Capture the cell that displays the provided text and extract its (X, Y) central coordinate. 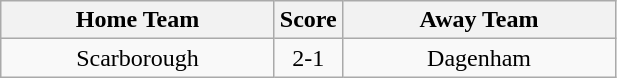
Scarborough (138, 58)
Score (308, 20)
Dagenham (479, 58)
Away Team (479, 20)
Home Team (138, 20)
2-1 (308, 58)
